Extract the [X, Y] coordinate from the center of the cell holding the provided text.  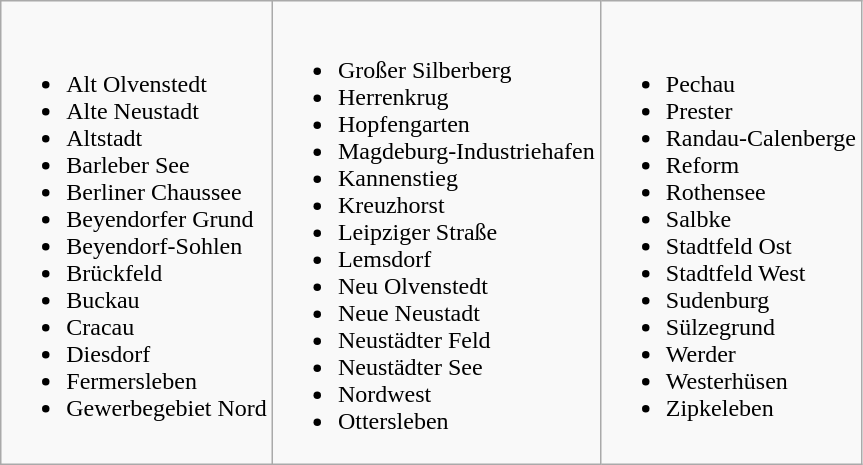
PechauPresterRandau-CalenbergeReformRothenseeSalbkeStadtfeld OstStadtfeld WestSudenburgSülzegrundWerderWesterhüsenZipkeleben [730, 233]
